Locate the cell with the specified text and output its (x, y) center coordinate. 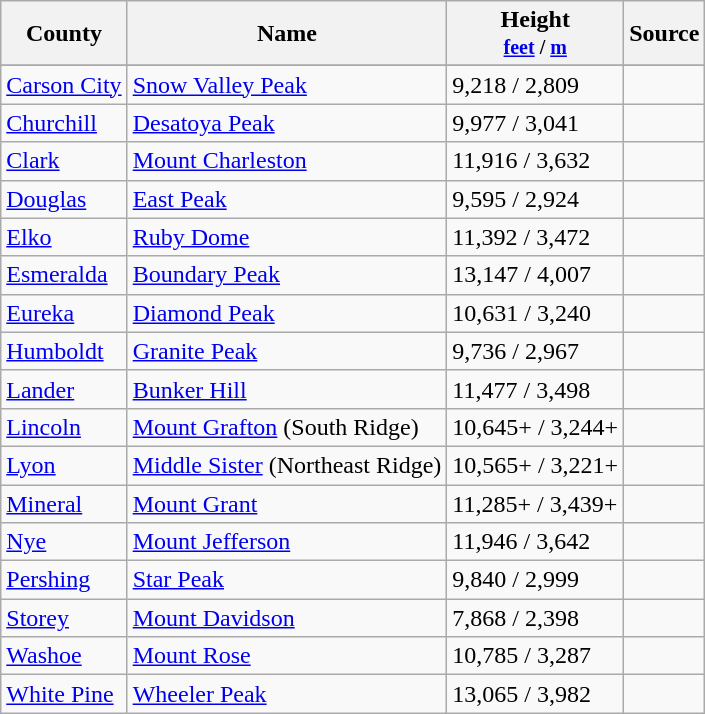
Ruby Dome (287, 237)
10,631 / 3,240 (536, 313)
Washoe (64, 656)
11,916 / 3,632 (536, 161)
Storey (64, 618)
7,868 / 2,398 (536, 618)
Clark (64, 161)
Mount Jefferson (287, 542)
Lincoln (64, 427)
Mount Rose (287, 656)
11,285+ / 3,439+ (536, 503)
Boundary Peak (287, 275)
9,595 / 2,924 (536, 199)
11,946 / 3,642 (536, 542)
9,840 / 2,999 (536, 580)
9,218 / 2,809 (536, 85)
11,477 / 3,498 (536, 389)
Carson City (64, 85)
Wheeler Peak (287, 694)
County (64, 34)
Lander (64, 389)
Diamond Peak (287, 313)
Nye (64, 542)
Source (664, 34)
Douglas (64, 199)
Lyon (64, 465)
Snow Valley Peak (287, 85)
10,785 / 3,287 (536, 656)
Bunker Hill (287, 389)
Middle Sister (Northeast Ridge) (287, 465)
Mount Grafton (South Ridge) (287, 427)
Name (287, 34)
11,392 / 3,472 (536, 237)
Star Peak (287, 580)
Granite Peak (287, 351)
9,736 / 2,967 (536, 351)
13,147 / 4,007 (536, 275)
Mineral (64, 503)
Eureka (64, 313)
10,565+ / 3,221+ (536, 465)
Mount Davidson (287, 618)
Churchill (64, 123)
Elko (64, 237)
White Pine (64, 694)
Desatoya Peak (287, 123)
13,065 / 3,982 (536, 694)
10,645+ / 3,244+ (536, 427)
Esmeralda (64, 275)
Heightfeet / m (536, 34)
Humboldt (64, 351)
9,977 / 3,041 (536, 123)
Mount Grant (287, 503)
Mount Charleston (287, 161)
East Peak (287, 199)
Pershing (64, 580)
